From the cell containing the given text, extract its center point as [x, y] coordinate. 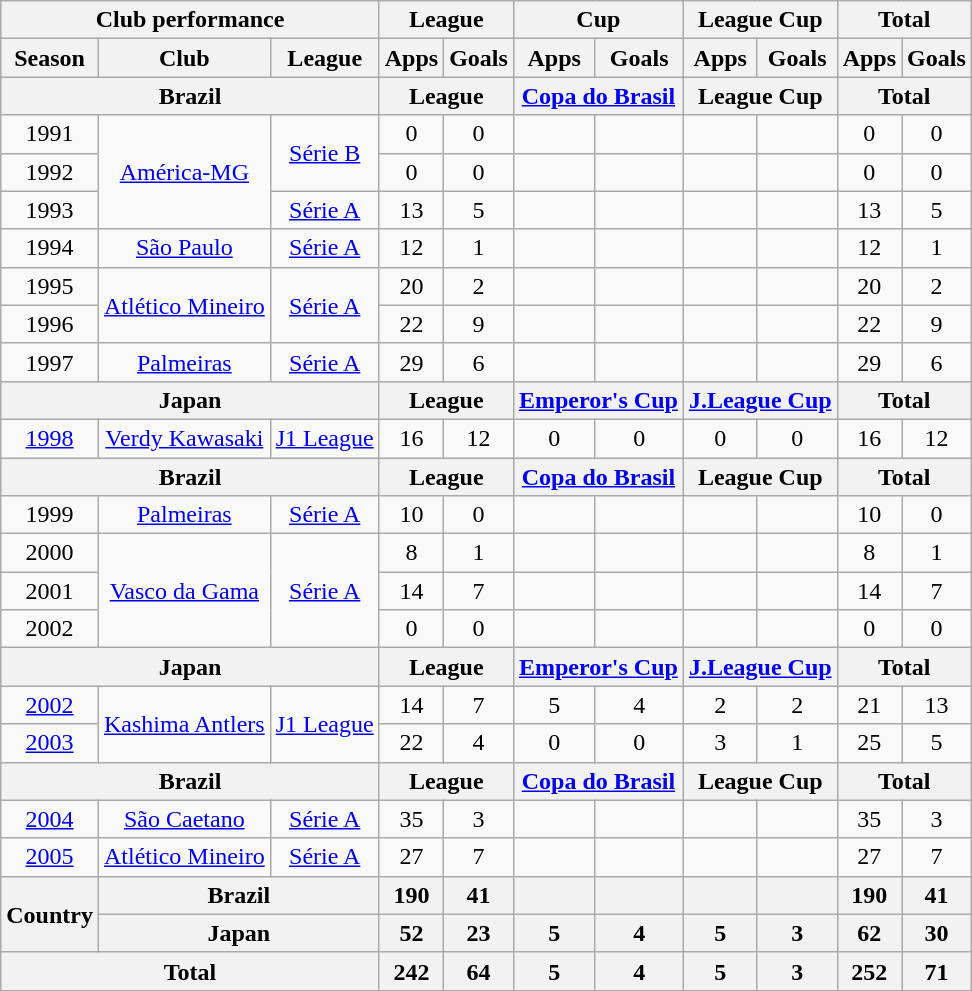
1998 [50, 438]
21 [869, 705]
Club performance [190, 20]
Country [50, 914]
Kashima Antlers [184, 724]
Vasco da Gama [184, 591]
Season [50, 58]
2001 [50, 591]
252 [869, 971]
1995 [50, 286]
São Paulo [184, 248]
30 [937, 933]
Série B [324, 153]
1999 [50, 515]
1997 [50, 362]
Verdy Kawasaki [184, 438]
2005 [50, 857]
1994 [50, 248]
1992 [50, 172]
242 [411, 971]
1991 [50, 134]
Club [184, 58]
71 [937, 971]
2003 [50, 743]
23 [479, 933]
Cup [598, 20]
64 [479, 971]
2004 [50, 819]
62 [869, 933]
25 [869, 743]
2000 [50, 553]
América-MG [184, 172]
1993 [50, 210]
São Caetano [184, 819]
52 [411, 933]
1996 [50, 324]
